Pinpoint the cell where the given text exists, returning its [x, y] midpoint coordinate. 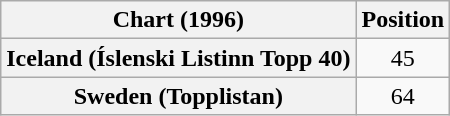
Iceland (Íslenski Listinn Topp 40) [178, 58]
45 [403, 58]
Chart (1996) [178, 20]
64 [403, 96]
Position [403, 20]
Sweden (Topplistan) [178, 96]
